Capture the cell that displays the provided text and extract its [x, y] central coordinate. 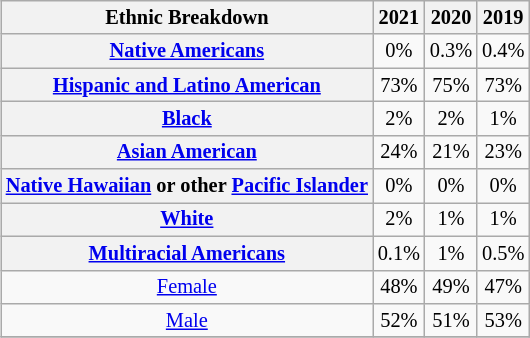
Ethnic Breakdown [187, 18]
53% [503, 321]
48% [399, 287]
Hispanic and Latino American [187, 85]
75% [451, 85]
Native Hawaiian or other Pacific Islander [187, 186]
2021 [399, 18]
0.3% [451, 51]
Black [187, 119]
Female [187, 287]
51% [451, 321]
0.1% [399, 253]
0.5% [503, 253]
52% [399, 321]
49% [451, 287]
Multiracial Americans [187, 253]
0.4% [503, 51]
2020 [451, 18]
White [187, 220]
Male [187, 321]
2019 [503, 18]
21% [451, 152]
24% [399, 152]
23% [503, 152]
Native Americans [187, 51]
47% [503, 287]
Asian American [187, 152]
